Identify which cell holds the provided text, then report its [X, Y] central coordinate. 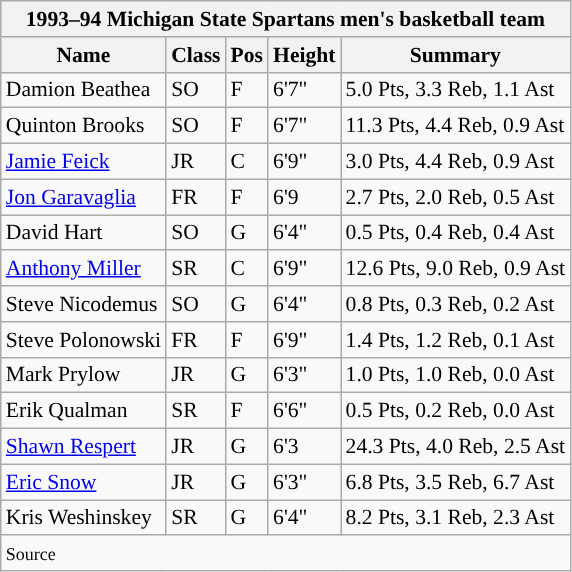
5.0 Pts, 3.3 Reb, 1.1 Ast [456, 90]
Anthony Miller [84, 269]
Jamie Feick [84, 162]
2.7 Pts, 2.0 Reb, 0.5 Ast [456, 197]
Kris Weshinskey [84, 518]
Erik Qualman [84, 411]
6.8 Pts, 3.5 Reb, 6.7 Ast [456, 482]
6'9 [304, 197]
David Hart [84, 233]
3.0 Pts, 4.4 Reb, 0.9 Ast [456, 162]
Damion Beathea [84, 90]
Steve Polonowski [84, 340]
Summary [456, 55]
Name [84, 55]
8.2 Pts, 3.1 Reb, 2.3 Ast [456, 518]
1.0 Pts, 1.0 Reb, 0.0 Ast [456, 375]
Height [304, 55]
Source [286, 554]
11.3 Pts, 4.4 Reb, 0.9 Ast [456, 126]
6'6" [304, 411]
24.3 Pts, 4.0 Reb, 2.5 Ast [456, 447]
Pos [248, 55]
Steve Nicodemus [84, 304]
Mark Prylow [84, 375]
Quinton Brooks [84, 126]
12.6 Pts, 9.0 Reb, 0.9 Ast [456, 269]
1993–94 Michigan State Spartans men's basketball team [286, 19]
6'3 [304, 447]
Eric Snow [84, 482]
0.8 Pts, 0.3 Reb, 0.2 Ast [456, 304]
Jon Garavaglia [84, 197]
0.5 Pts, 0.4 Reb, 0.4 Ast [456, 233]
1.4 Pts, 1.2 Reb, 0.1 Ast [456, 340]
Class [196, 55]
0.5 Pts, 0.2 Reb, 0.0 Ast [456, 411]
Shawn Respert [84, 447]
